Locate the cell with the specified text and output its (X, Y) center coordinate. 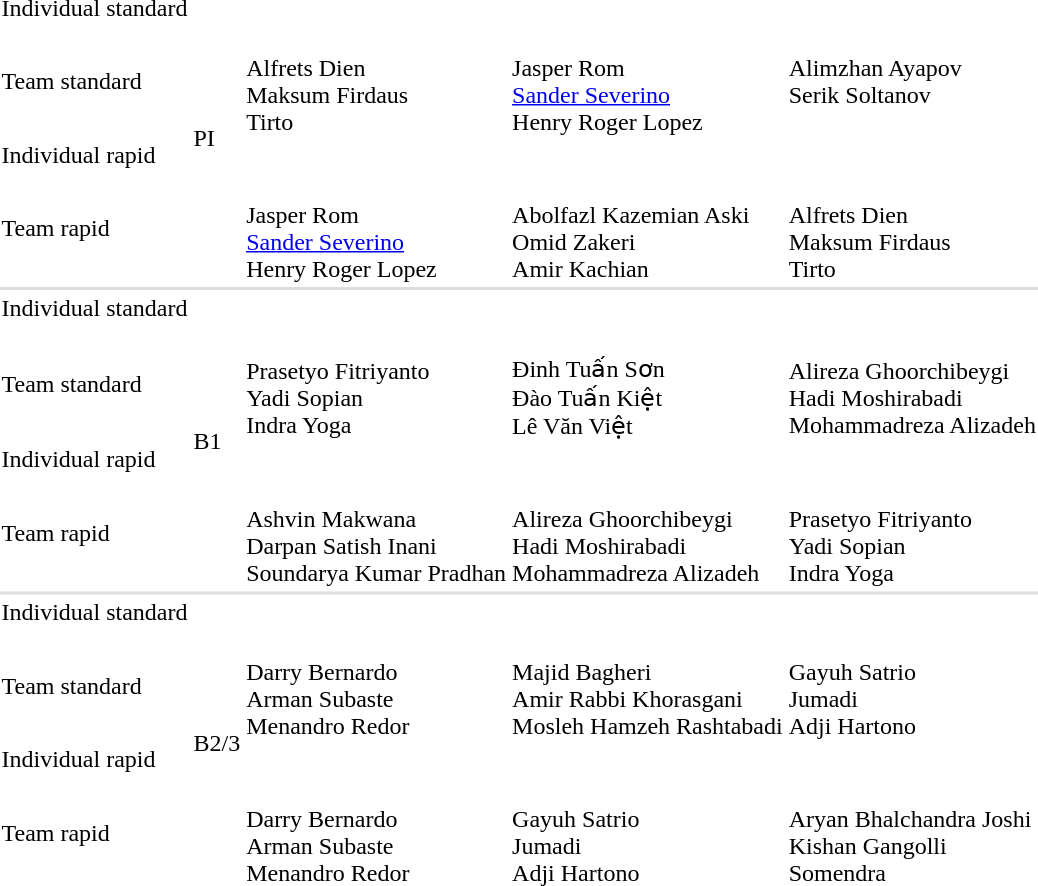
Đinh Tuấn SơnĐào Tuấn KiệtLê Văn Việt (648, 384)
Majid BagheriAmir Rabbi KhorasganiMosleh Hamzeh Rashtabadi (648, 686)
Alimzhan AyapovSerik Soltanov (912, 82)
Abolfazl Kazemian AskiOmid ZakeriAmir Kachian (648, 228)
Gayuh SatrioJumadiAdji Hartono (912, 686)
Darry BernardoArman SubasteMenandro Redor (376, 686)
B1 (217, 441)
Ashvin MakwanaDarpan Satish InaniSoundarya Kumar Pradhan (376, 534)
